Find where the given text appears and provide that cell's center as (x, y) coordinate. 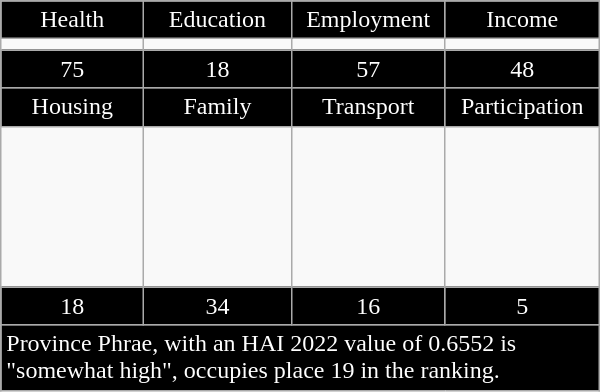
Family (218, 107)
Transport (368, 107)
Income (522, 20)
Education (218, 20)
Housing (72, 107)
Health (72, 20)
75 (72, 69)
Province Phrae, with an HAI 2022 value of 0.6552 is "somewhat high", occupies place 19 in the ranking. (300, 358)
57 (368, 69)
48 (522, 69)
Employment (368, 20)
34 (218, 306)
5 (522, 306)
Participation (522, 107)
16 (368, 306)
